Search for the cell housing the specified text and yield its (X, Y) center coordinate. 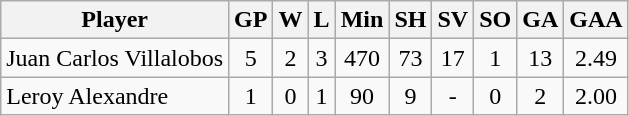
Min (362, 20)
L (322, 20)
3 (322, 58)
- (453, 96)
GAA (596, 20)
2.00 (596, 96)
SO (496, 20)
13 (540, 58)
2.49 (596, 58)
73 (410, 58)
SV (453, 20)
90 (362, 96)
GA (540, 20)
GP (251, 20)
Juan Carlos Villalobos (115, 58)
5 (251, 58)
W (290, 20)
9 (410, 96)
SH (410, 20)
Player (115, 20)
Leroy Alexandre (115, 96)
17 (453, 58)
470 (362, 58)
